Capture the cell that displays the provided text and extract its [X, Y] central coordinate. 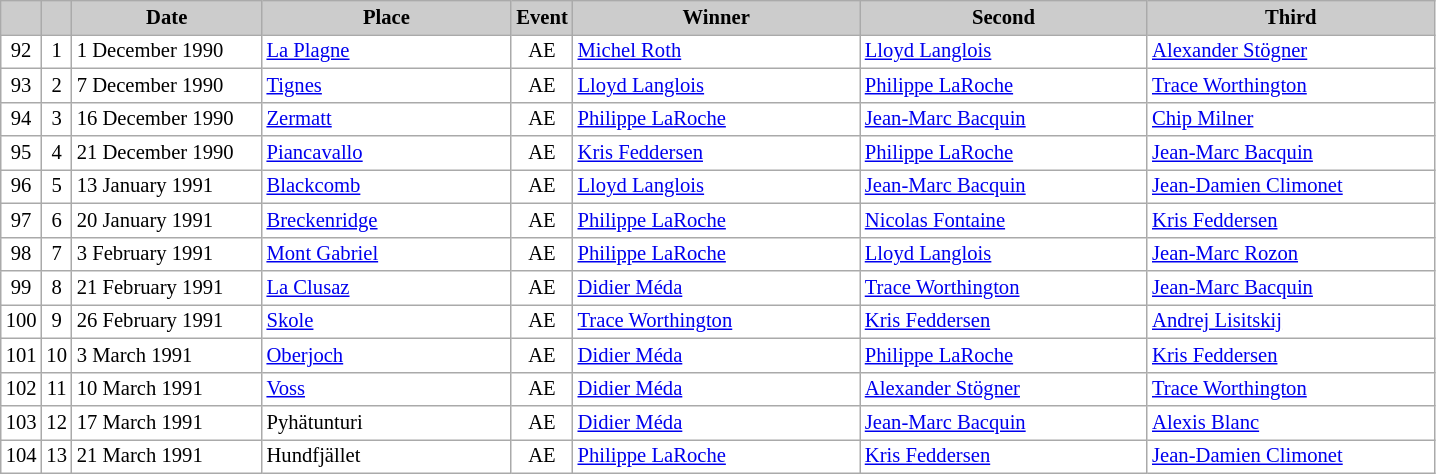
95 [22, 153]
94 [22, 119]
Third [1290, 17]
13 [56, 456]
Andrej Lisitskij [1290, 321]
26 February 1991 [167, 321]
21 March 1991 [167, 456]
21 December 1990 [167, 153]
9 [56, 321]
17 March 1991 [167, 423]
6 [56, 220]
Oberjoch [387, 355]
Skole [387, 321]
Chip Milner [1290, 119]
92 [22, 51]
7 December 1990 [167, 85]
5 [56, 186]
100 [22, 321]
21 February 1991 [167, 287]
Winner [716, 17]
3 [56, 119]
7 [56, 254]
La Plagne [387, 51]
Alexis Blanc [1290, 423]
Place [387, 17]
Michel Roth [716, 51]
Hundfjället [387, 456]
Tignes [387, 85]
13 January 1991 [167, 186]
97 [22, 220]
10 March 1991 [167, 389]
Event [542, 17]
102 [22, 389]
Jean-Marc Rozon [1290, 254]
1 December 1990 [167, 51]
Nicolas Fontaine [1004, 220]
4 [56, 153]
Breckenridge [387, 220]
Zermatt [387, 119]
96 [22, 186]
10 [56, 355]
Pyhätunturi [387, 423]
Blackcomb [387, 186]
11 [56, 389]
Date [167, 17]
Voss [387, 389]
101 [22, 355]
12 [56, 423]
104 [22, 456]
Piancavallo [387, 153]
98 [22, 254]
1 [56, 51]
16 December 1990 [167, 119]
La Clusaz [387, 287]
20 January 1991 [167, 220]
3 February 1991 [167, 254]
103 [22, 423]
Mont Gabriel [387, 254]
99 [22, 287]
93 [22, 85]
3 March 1991 [167, 355]
2 [56, 85]
8 [56, 287]
Second [1004, 17]
